Determine the (X, Y) coordinate at the center of the cell enclosing the given text.  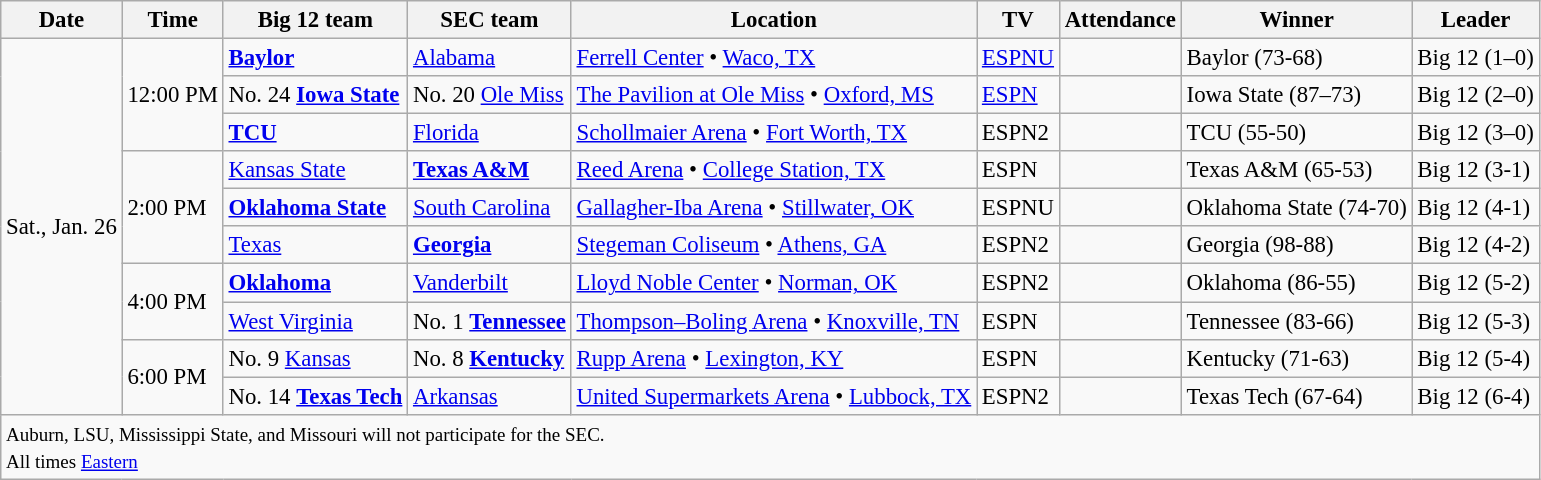
No. 8 Kentucky (490, 358)
Big 12 (5-2) (1476, 283)
No. 1 Tennessee (490, 321)
Big 12 (5-4) (1476, 358)
Oklahoma (315, 283)
No. 14 Texas Tech (315, 396)
Oklahoma State (74-70) (1296, 208)
Arkansas (490, 396)
Big 12 (4-1) (1476, 208)
Big 12 (1–0) (1476, 58)
Big 12 (2–0) (1476, 95)
Oklahoma (86-55) (1296, 283)
Texas A&M (490, 170)
SEC team (490, 20)
Texas (315, 245)
Time (172, 20)
Date (62, 20)
TV (1018, 20)
Ferrell Center • Waco, TX (774, 58)
Texas Tech (67-64) (1296, 396)
Big 12 (3-1) (1476, 170)
4:00 PM (172, 302)
Leader (1476, 20)
Georgia (490, 245)
Stegeman Coliseum • Athens, GA (774, 245)
Attendance (1120, 20)
Alabama (490, 58)
United Supermarkets Arena • Lubbock, TX (774, 396)
Big 12 (6-4) (1476, 396)
Kansas State (315, 170)
Big 12 team (315, 20)
No. 24 Iowa State (315, 95)
12:00 PM (172, 96)
Thompson–Boling Arena • Knoxville, TN (774, 321)
Rupp Arena • Lexington, KY (774, 358)
The Pavilion at Ole Miss • Oxford, MS (774, 95)
Sat., Jan. 26 (62, 227)
West Virginia (315, 321)
Texas A&M (65-53) (1296, 170)
Location (774, 20)
Auburn, LSU, Mississippi State, and Missouri will not participate for the SEC.All times Eastern (770, 446)
TCU (55-50) (1296, 133)
Tennessee (83-66) (1296, 321)
Kentucky (71-63) (1296, 358)
Big 12 (5-3) (1476, 321)
Baylor (73-68) (1296, 58)
South Carolina (490, 208)
Winner (1296, 20)
No. 20 Ole Miss (490, 95)
Baylor (315, 58)
TCU (315, 133)
Georgia (98-88) (1296, 245)
Oklahoma State (315, 208)
Big 12 (3–0) (1476, 133)
Big 12 (4-2) (1476, 245)
6:00 PM (172, 376)
Lloyd Noble Center • Norman, OK (774, 283)
Florida (490, 133)
Schollmaier Arena • Fort Worth, TX (774, 133)
Reed Arena • College Station, TX (774, 170)
2:00 PM (172, 208)
Gallagher-Iba Arena • Stillwater, OK (774, 208)
Vanderbilt (490, 283)
Iowa State (87–73) (1296, 95)
No. 9 Kansas (315, 358)
